For the text-containing cell, return its midpoint in [X, Y] coordinate format. 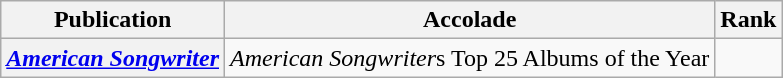
Publication [113, 20]
American Songwriters Top 25 Albums of the Year [470, 58]
Rank [748, 20]
Accolade [470, 20]
American Songwriter [113, 58]
